Output the (X, Y) coordinate of the center of the cell containing the given text.  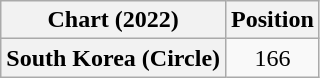
South Korea (Circle) (114, 58)
Chart (2022) (114, 20)
Position (273, 20)
166 (273, 58)
